Locate the cell with the specified text and output its [x, y] center coordinate. 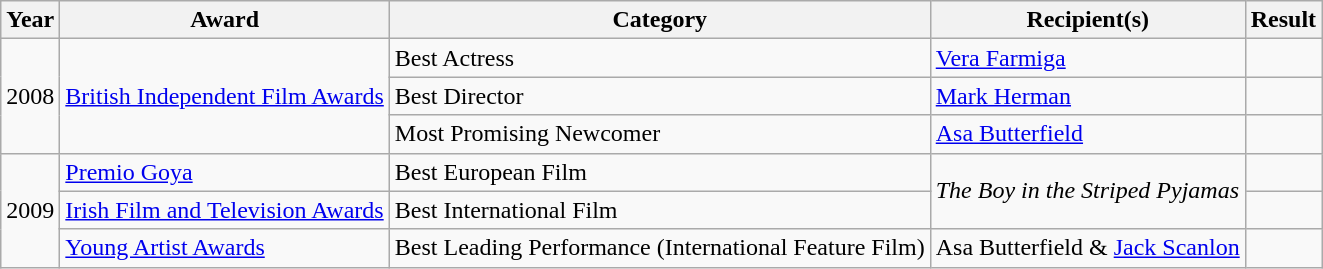
Best Leading Performance (International Feature Film) [660, 248]
Award [225, 20]
British Independent Film Awards [225, 96]
Irish Film and Television Awards [225, 210]
Mark Herman [1088, 96]
Most Promising Newcomer [660, 134]
2009 [30, 210]
The Boy in the Striped Pyjamas [1088, 191]
Best Actress [660, 58]
2008 [30, 96]
Asa Butterfield & Jack Scanlon [1088, 248]
Premio Goya [225, 172]
Category [660, 20]
Vera Farmiga [1088, 58]
Result [1283, 20]
Best European Film [660, 172]
Best Director [660, 96]
Young Artist Awards [225, 248]
Best International Film [660, 210]
Year [30, 20]
Asa Butterfield [1088, 134]
Recipient(s) [1088, 20]
